Detect which cell encompasses the target text, then output its (x, y) center coordinate. 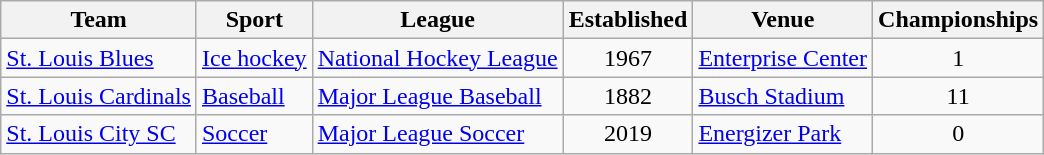
Energizer Park (783, 134)
Busch Stadium (783, 96)
Major League Baseball (438, 96)
Championships (958, 20)
St. Louis Blues (99, 58)
1882 (628, 96)
League (438, 20)
Enterprise Center (783, 58)
0 (958, 134)
St. Louis City SC (99, 134)
Venue (783, 20)
1967 (628, 58)
Ice hockey (254, 58)
National Hockey League (438, 58)
Soccer (254, 134)
1 (958, 58)
2019 (628, 134)
Established (628, 20)
11 (958, 96)
Team (99, 20)
Baseball (254, 96)
Sport (254, 20)
St. Louis Cardinals (99, 96)
Major League Soccer (438, 134)
